Determine the [x, y] coordinate at the center of the cell enclosing the given text.  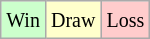
Loss [126, 20]
Draw [72, 20]
Win [24, 20]
